Identify which cell holds the provided text, then report its (x, y) central coordinate. 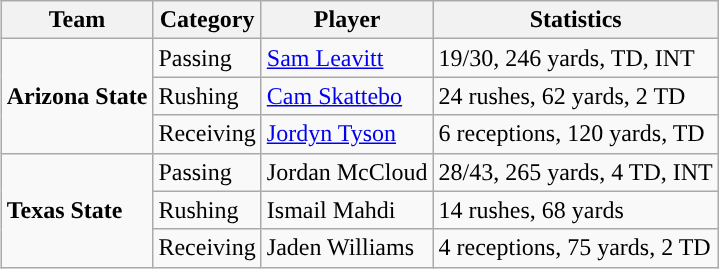
Ismail Mahdi (347, 210)
Texas State (77, 210)
Jordan McCloud (347, 172)
Arizona State (77, 96)
6 receptions, 120 yards, TD (576, 134)
19/30, 246 yards, TD, INT (576, 58)
28/43, 265 yards, 4 TD, INT (576, 172)
Category (207, 20)
Player (347, 20)
Statistics (576, 20)
Cam Skattebo (347, 96)
Sam Leavitt (347, 58)
24 rushes, 62 yards, 2 TD (576, 96)
14 rushes, 68 yards (576, 210)
4 receptions, 75 yards, 2 TD (576, 248)
Team (77, 20)
Jaden Williams (347, 248)
Jordyn Tyson (347, 134)
